Extract the (X, Y) coordinate from the center of the cell holding the provided text.  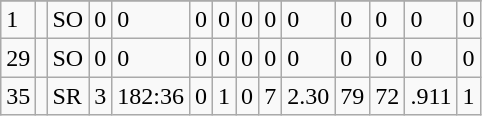
29 (18, 58)
79 (352, 96)
35 (18, 96)
7 (270, 96)
3 (100, 96)
72 (388, 96)
SR (68, 96)
.911 (431, 96)
2.30 (308, 96)
182:36 (151, 96)
